Output the (X, Y) coordinate of the center of the cell containing the given text.  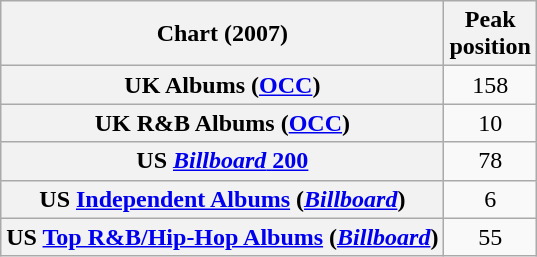
US Billboard 200 (222, 161)
Peakposition (490, 34)
78 (490, 161)
6 (490, 199)
US Top R&B/Hip-Hop Albums (Billboard) (222, 237)
UK R&B Albums (OCC) (222, 123)
Chart (2007) (222, 34)
10 (490, 123)
158 (490, 85)
55 (490, 237)
US Independent Albums (Billboard) (222, 199)
UK Albums (OCC) (222, 85)
